Output the (X, Y) coordinate of the center of the cell containing the given text.  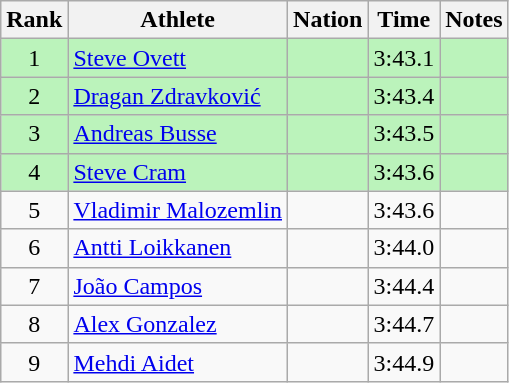
3:43.1 (404, 58)
Andreas Busse (178, 134)
3:43.5 (404, 134)
3:44.0 (404, 248)
1 (34, 58)
4 (34, 172)
5 (34, 210)
Notes (474, 20)
6 (34, 248)
2 (34, 96)
9 (34, 362)
Steve Cram (178, 172)
3 (34, 134)
8 (34, 324)
Alex Gonzalez (178, 324)
Athlete (178, 20)
Nation (328, 20)
Antti Loikkanen (178, 248)
João Campos (178, 286)
Time (404, 20)
Dragan Zdravković (178, 96)
Vladimir Malozemlin (178, 210)
Steve Ovett (178, 58)
Mehdi Aidet (178, 362)
3:44.7 (404, 324)
3:44.4 (404, 286)
3:43.4 (404, 96)
3:44.9 (404, 362)
7 (34, 286)
Rank (34, 20)
